Return (x, y) of the center of cell containing provided text 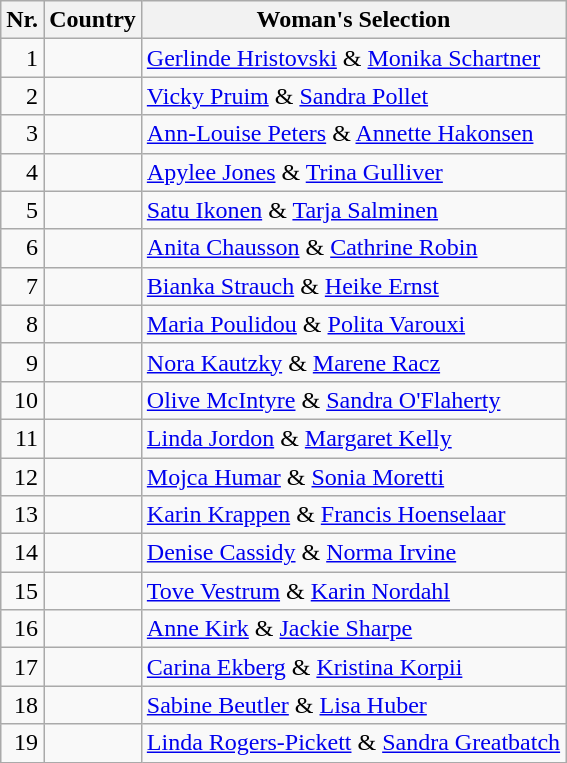
Linda Rogers-Pickett & Sandra Greatbatch (353, 743)
Anne Kirk & Jackie Sharpe (353, 629)
1 (22, 58)
10 (22, 400)
17 (22, 667)
Woman's Selection (353, 20)
Bianka Strauch & Heike Ernst (353, 286)
Denise Cassidy & Norma Irvine (353, 553)
Maria Poulidou & Polita Varouxi (353, 324)
18 (22, 705)
Ann-Louise Peters & Annette Hakonsen (353, 134)
Nora Kautzky & Marene Racz (353, 362)
14 (22, 553)
Linda Jordon & Margaret Kelly (353, 438)
5 (22, 210)
Apylee Jones & Trina Gulliver (353, 172)
Mojca Humar & Sonia Moretti (353, 477)
Carina Ekberg & Kristina Korpii (353, 667)
2 (22, 96)
Satu Ikonen & Tarja Salminen (353, 210)
Vicky Pruim & Sandra Pollet (353, 96)
Olive McIntyre & Sandra O'Flaherty (353, 400)
Nr. (22, 20)
Anita Chausson & Cathrine Robin (353, 248)
7 (22, 286)
8 (22, 324)
3 (22, 134)
11 (22, 438)
6 (22, 248)
16 (22, 629)
Sabine Beutler & Lisa Huber (353, 705)
4 (22, 172)
13 (22, 515)
Tove Vestrum & Karin Nordahl (353, 591)
12 (22, 477)
Gerlinde Hristovski & Monika Schartner (353, 58)
Country (93, 20)
19 (22, 743)
Karin Krappen & Francis Hoenselaar (353, 515)
9 (22, 362)
15 (22, 591)
